For the text-containing cell, return its midpoint in (X, Y) coordinate format. 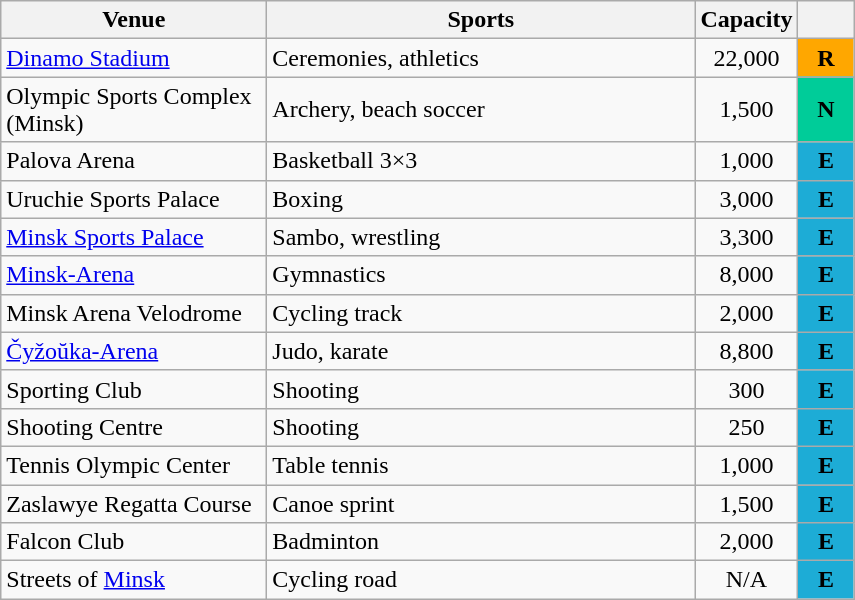
8,800 (746, 351)
Minsk-Arena (134, 275)
Palova Arena (134, 161)
Zaslawye Regatta Course (134, 503)
Archery, beach soccer (481, 110)
Sambo, wrestling (481, 237)
Čyžoŭka-Arena (134, 351)
Boxing (481, 199)
Judo, karate (481, 351)
Tennis Olympic Center (134, 465)
Uruchie Sports Palace (134, 199)
Dinamo Stadium (134, 58)
Streets of Minsk (134, 580)
Basketball 3×3 (481, 161)
Shooting Centre (134, 427)
3,300 (746, 237)
Sports (481, 20)
8,000 (746, 275)
Canoe sprint (481, 503)
Table tennis (481, 465)
3,000 (746, 199)
300 (746, 389)
Cycling road (481, 580)
Venue (134, 20)
N/A (746, 580)
Minsk Arena Velodrome (134, 313)
Ceremonies, athletics (481, 58)
Gymnastics (481, 275)
Sporting Club (134, 389)
Olympic Sports Complex (Minsk) (134, 110)
Falcon Club (134, 542)
Capacity (746, 20)
22,000 (746, 58)
Badminton (481, 542)
250 (746, 427)
Cycling track (481, 313)
Minsk Sports Palace (134, 237)
N (826, 110)
R (826, 58)
